For the text-containing cell, return its midpoint in [X, Y] coordinate format. 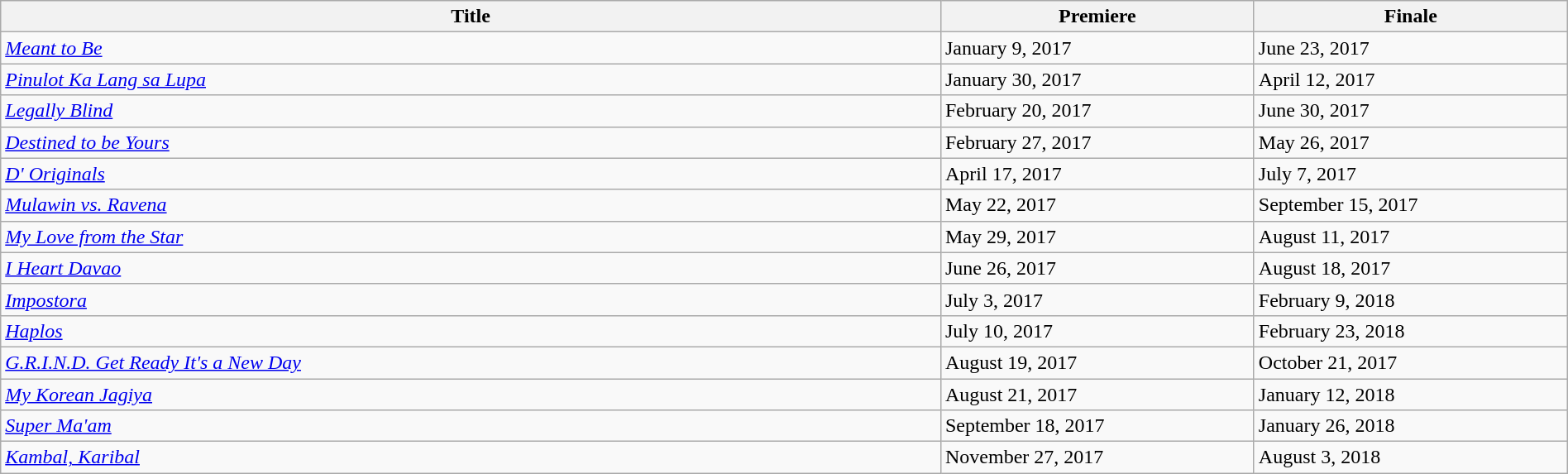
January 30, 2017 [1097, 79]
Meant to Be [471, 48]
Premiere [1097, 17]
January 12, 2018 [1411, 395]
April 12, 2017 [1411, 79]
November 27, 2017 [1097, 457]
June 30, 2017 [1411, 111]
Mulawin vs. Ravena [471, 205]
February 23, 2018 [1411, 331]
August 11, 2017 [1411, 237]
Pinulot Ka Lang sa Lupa [471, 79]
Haplos [471, 331]
April 17, 2017 [1097, 174]
August 21, 2017 [1097, 395]
Legally Blind [471, 111]
Title [471, 17]
Destined to be Yours [471, 142]
August 19, 2017 [1097, 362]
D' Originals [471, 174]
May 26, 2017 [1411, 142]
February 27, 2017 [1097, 142]
January 9, 2017 [1097, 48]
My Korean Jagiya [471, 395]
G.R.I.N.D. Get Ready It's a New Day [471, 362]
Finale [1411, 17]
Super Ma'am [471, 426]
August 18, 2017 [1411, 268]
February 20, 2017 [1097, 111]
February 9, 2018 [1411, 299]
July 3, 2017 [1097, 299]
I Heart Davao [471, 268]
August 3, 2018 [1411, 457]
June 26, 2017 [1097, 268]
September 18, 2017 [1097, 426]
July 7, 2017 [1411, 174]
Kambal, Karibal [471, 457]
September 15, 2017 [1411, 205]
My Love from the Star [471, 237]
July 10, 2017 [1097, 331]
October 21, 2017 [1411, 362]
Impostora [471, 299]
January 26, 2018 [1411, 426]
June 23, 2017 [1411, 48]
May 29, 2017 [1097, 237]
May 22, 2017 [1097, 205]
